Output the (X, Y) coordinate of the center of the cell containing the given text.  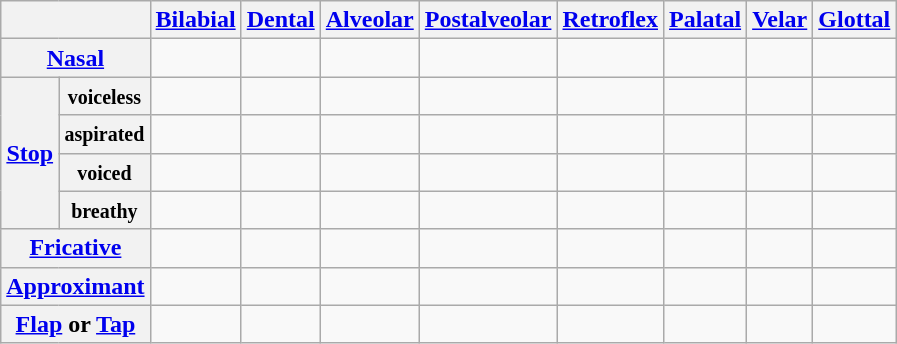
Postalveolar (488, 20)
Dental (280, 20)
Approximant (76, 286)
Retroflex (610, 20)
Bilabial (196, 20)
Alveolar (370, 20)
Velar (780, 20)
Nasal (76, 58)
Glottal (854, 20)
Flap or Tap (76, 324)
Palatal (706, 20)
Stop (30, 153)
voiced (104, 172)
voiceless (104, 96)
aspirated (104, 134)
Fricative (76, 248)
breathy (104, 210)
